Detect which cell encompasses the target text, then output its (X, Y) center coordinate. 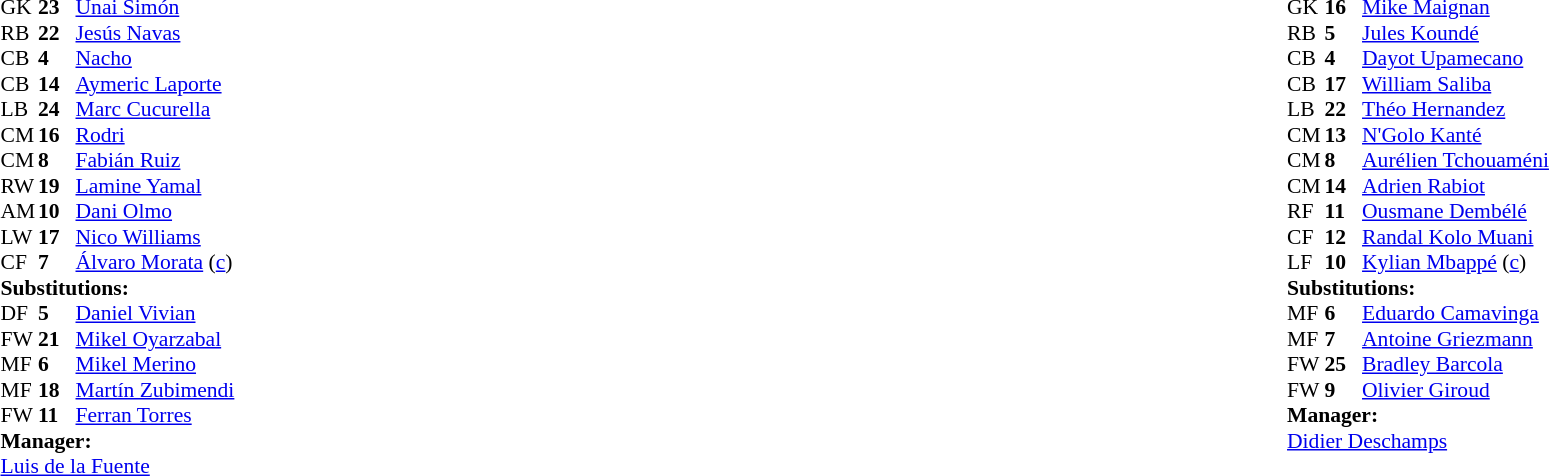
RF (1306, 211)
Randal Kolo Muani (1456, 237)
Antoine Griezmann (1456, 339)
Fabián Ruiz (156, 161)
Nico Williams (156, 237)
DF (19, 313)
Olivier Giroud (1456, 390)
RW (19, 186)
Mikel Oyarzabal (156, 339)
Mikel Merino (156, 365)
16 (57, 135)
Álvaro Morata (c) (156, 263)
LF (1306, 263)
N'Golo Kanté (1456, 135)
21 (57, 339)
9 (1344, 390)
24 (57, 109)
25 (1344, 365)
AM (19, 211)
Kylian Mbappé (c) (1456, 263)
12 (1344, 237)
Dayot Upamecano (1456, 59)
Lamine Yamal (156, 186)
Adrien Rabiot (1456, 186)
Martín Zubimendi (156, 390)
Bradley Barcola (1456, 365)
William Saliba (1456, 84)
18 (57, 390)
Théo Hernandez (1456, 109)
Nacho (156, 59)
Ousmane Dembélé (1456, 211)
Dani Olmo (156, 211)
Jesús Navas (156, 33)
Ferran Torres (156, 415)
Jules Koundé (1456, 33)
19 (57, 186)
Didier Deschamps (1418, 441)
LW (19, 237)
Aurélien Tchouaméni (1456, 161)
Daniel Vivian (156, 313)
Marc Cucurella (156, 109)
Rodri (156, 135)
Aymeric Laporte (156, 84)
13 (1344, 135)
Eduardo Camavinga (1456, 313)
